Locate the cell with the specified text and output its (x, y) center coordinate. 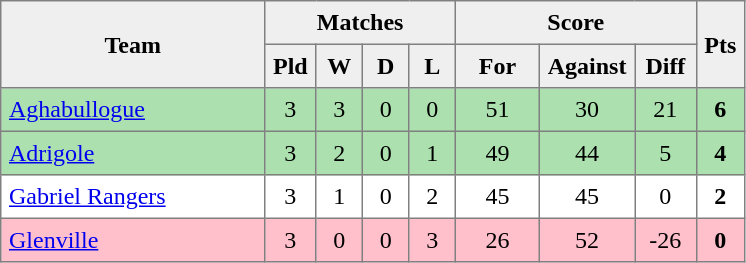
W (339, 66)
Team (133, 44)
6 (720, 110)
21 (666, 110)
Pld (290, 66)
L (432, 66)
D (385, 66)
26 (497, 240)
Score (576, 23)
Diff (666, 66)
51 (497, 110)
4 (720, 153)
Glenville (133, 240)
52 (586, 240)
49 (497, 153)
Gabriel Rangers (133, 197)
-26 (666, 240)
Pts (720, 44)
Matches (360, 23)
Aghabullogue (133, 110)
44 (586, 153)
Against (586, 66)
For (497, 66)
5 (666, 153)
30 (586, 110)
Adrigole (133, 153)
